Identify which cell holds the provided text, then report its (x, y) central coordinate. 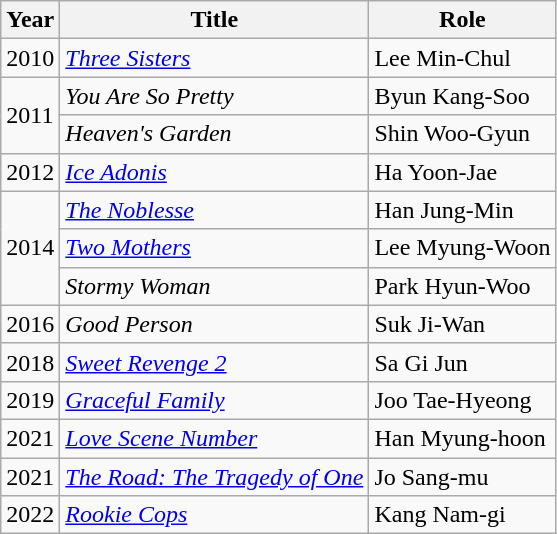
Park Hyun-Woo (462, 286)
2014 (30, 248)
Year (30, 20)
Sweet Revenge 2 (214, 362)
2011 (30, 115)
2010 (30, 58)
2018 (30, 362)
Sa Gi Jun (462, 362)
Joo Tae-Hyeong (462, 400)
Heaven's Garden (214, 134)
Byun Kang-Soo (462, 96)
Han Myung-hoon (462, 438)
2012 (30, 172)
Shin Woo-Gyun (462, 134)
2016 (30, 324)
Kang Nam-gi (462, 515)
The Noblesse (214, 210)
Title (214, 20)
Jo Sang-mu (462, 477)
Suk Ji-Wan (462, 324)
Stormy Woman (214, 286)
You Are So Pretty (214, 96)
Three Sisters (214, 58)
Love Scene Number (214, 438)
Rookie Cops (214, 515)
Han Jung-Min (462, 210)
Ice Adonis (214, 172)
Ha Yoon-Jae (462, 172)
Lee Min-Chul (462, 58)
Graceful Family (214, 400)
2019 (30, 400)
Role (462, 20)
Good Person (214, 324)
2022 (30, 515)
Two Mothers (214, 248)
The Road: The Tragedy of One (214, 477)
Lee Myung-Woon (462, 248)
